For the text-containing cell, return its midpoint in [X, Y] coordinate format. 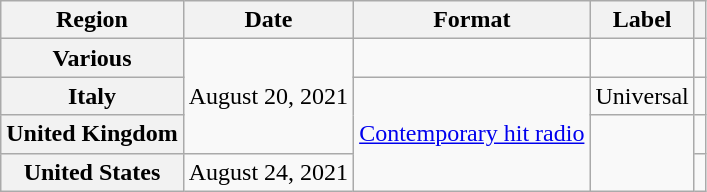
Universal [642, 96]
Various [92, 58]
Label [642, 20]
Format [472, 20]
Italy [92, 96]
Contemporary hit radio [472, 134]
August 24, 2021 [268, 172]
United States [92, 172]
United Kingdom [92, 134]
Region [92, 20]
August 20, 2021 [268, 96]
Date [268, 20]
